Find where the given text appears and provide that cell's center as [X, Y] coordinate. 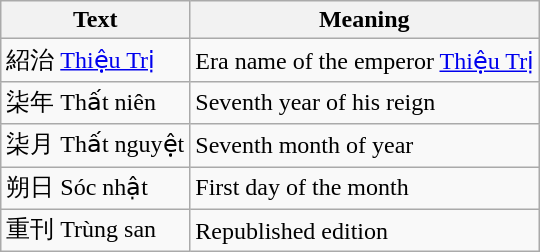
朔日 Sóc nhật [96, 188]
Era name of the emperor Thiệu Trị [364, 60]
柒年 Thất niên [96, 102]
First day of the month [364, 188]
紹治 Thiệu Trị [96, 60]
Text [96, 20]
重刊 Trùng san [96, 230]
Meaning [364, 20]
Seventh month of year [364, 146]
Republished edition [364, 230]
柒月 Thất nguyệt [96, 146]
Seventh year of his reign [364, 102]
